Scan for the cell matching the given text and deliver its [X, Y] coordinate at center. 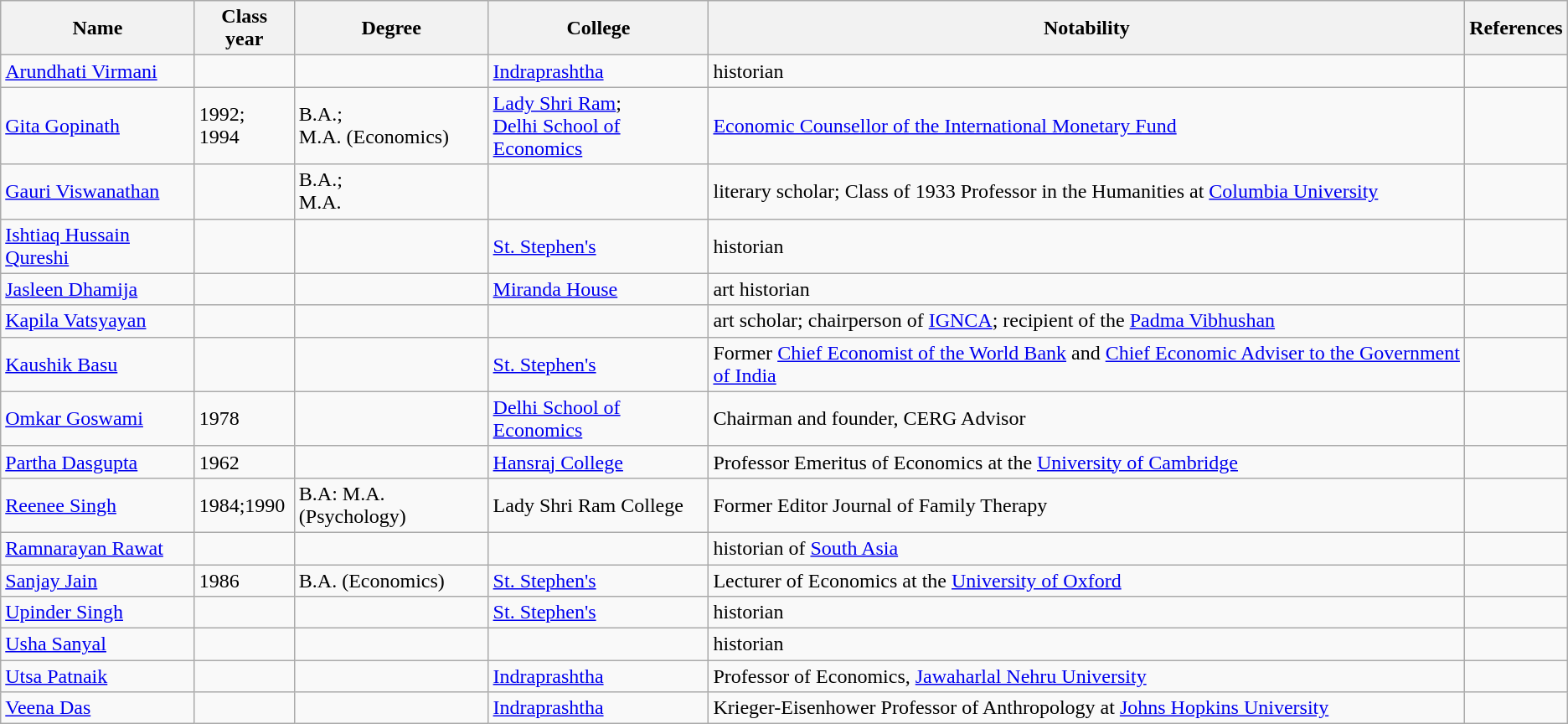
Gita Gopinath [97, 126]
B.A: M.A.(Psychology) [391, 504]
Lecturer of Economics at the University of Oxford [1087, 581]
literary scholar; Class of 1933 Professor in the Humanities at Columbia University [1087, 191]
Professor of Economics, Jawaharlal Nehru University [1087, 676]
Name [97, 28]
Delhi School of Economics [598, 419]
historian of South Asia [1087, 548]
1978 [245, 419]
Veena Das [97, 708]
Hansraj College [598, 462]
Lady Shri Ram;Delhi School of Economics [598, 126]
Jasleen Dhamija [97, 289]
B.A.;M.A. (Economics) [391, 126]
Arundhati Virmani [97, 71]
Notability [1087, 28]
Professor Emeritus of Economics at the University of Cambridge [1087, 462]
1992; 1994 [245, 126]
Lady Shri Ram College [598, 504]
Former Chief Economist of the World Bank and Chief Economic Adviser to the Government of India [1087, 364]
Kapila Vatsyayan [97, 321]
Ishtiaq Hussain Qureshi [97, 246]
College [598, 28]
Degree [391, 28]
Reenee Singh [97, 504]
Economic Counsellor of the International Monetary Fund [1087, 126]
1962 [245, 462]
Krieger-Eisenhower Professor of Anthropology at Johns Hopkins University [1087, 708]
1986 [245, 581]
Ramnarayan Rawat [97, 548]
art scholar; chairperson of IGNCA; recipient of the Padma Vibhushan [1087, 321]
Partha Dasgupta [97, 462]
B.A. (Economics) [391, 581]
References [1516, 28]
Utsa Patnaik [97, 676]
Miranda House [598, 289]
1984;1990 [245, 504]
Gauri Viswanathan [97, 191]
Kaushik Basu [97, 364]
Omkar Goswami [97, 419]
Former Editor Journal of Family Therapy [1087, 504]
art historian [1087, 289]
Upinder Singh [97, 613]
Usha Sanyal [97, 644]
B.A.;M.A. [391, 191]
Sanjay Jain [97, 581]
Chairman and founder, CERG Advisor [1087, 419]
Classyear [245, 28]
